Find where the given text appears and provide that cell's center as (x, y) coordinate. 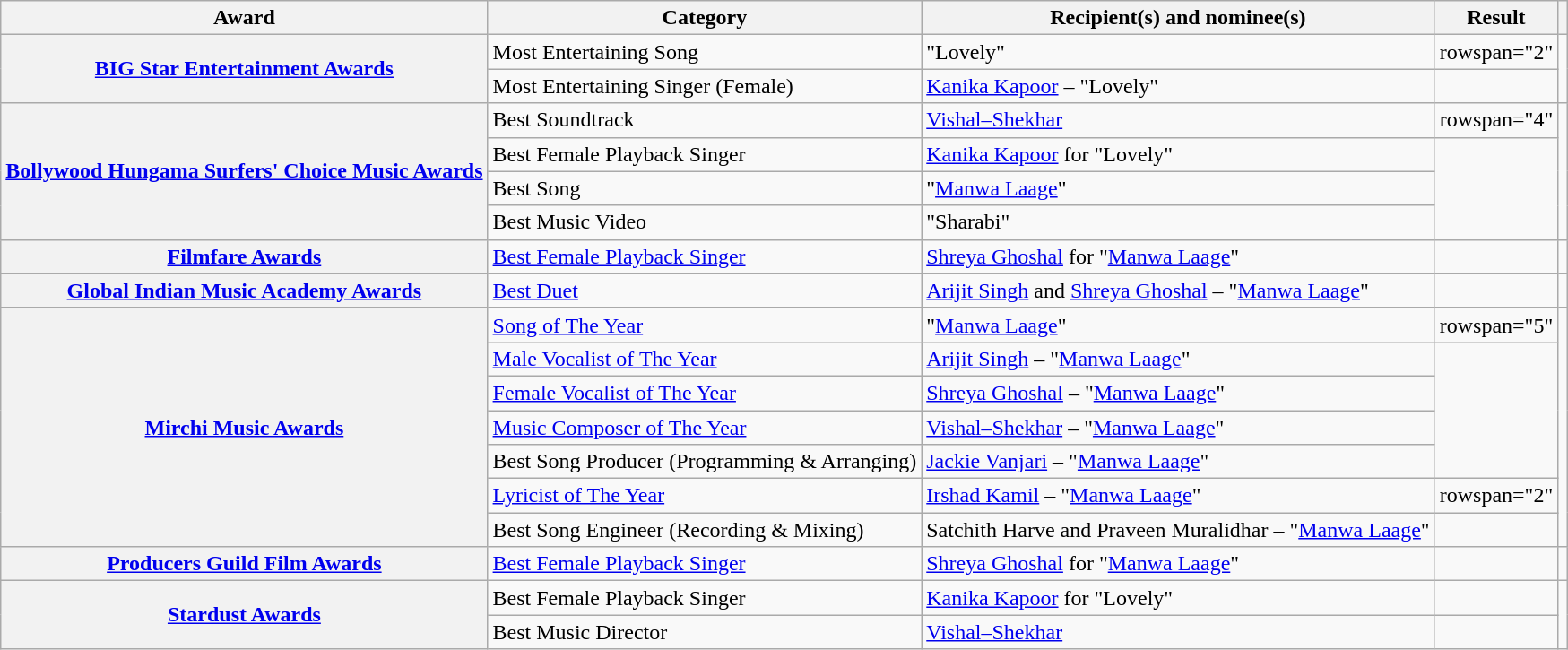
Satchith Harve and Praveen Muralidhar – "Manwa Laage" (1178, 530)
Best Duet (705, 290)
Most Entertaining Song (705, 52)
Stardust Awards (244, 615)
Jackie Vanjari – "Manwa Laage" (1178, 462)
Song of The Year (705, 325)
Male Vocalist of The Year (705, 359)
Best Song Producer (Programming & Arranging) (705, 462)
Bollywood Hungama Surfers' Choice Music Awards (244, 171)
Mirchi Music Awards (244, 427)
Best Song (705, 188)
Best Soundtrack (705, 120)
Vishal–Shekhar – "Manwa Laage" (1178, 428)
Music Composer of The Year (705, 428)
Category (705, 18)
Most Entertaining Singer (Female) (705, 86)
"Lovely" (1178, 52)
Arijit Singh and Shreya Ghoshal – "Manwa Laage" (1178, 290)
Lyricist of The Year (705, 496)
Global Indian Music Academy Awards (244, 290)
Filmfare Awards (244, 256)
Female Vocalist of The Year (705, 393)
rowspan="4" (1496, 120)
"Sharabi" (1178, 222)
Kanika Kapoor – "Lovely" (1178, 86)
Producers Guild Film Awards (244, 564)
Irshad Kamil – "Manwa Laage" (1178, 496)
Result (1496, 18)
rowspan="5" (1496, 325)
Shreya Ghoshal – "Manwa Laage" (1178, 393)
Best Music Director (705, 632)
Arijit Singh – "Manwa Laage" (1178, 359)
BIG Star Entertainment Awards (244, 69)
Best Music Video (705, 222)
Best Song Engineer (Recording & Mixing) (705, 530)
Award (244, 18)
Recipient(s) and nominee(s) (1178, 18)
